For the text-containing cell, return its midpoint in [X, Y] coordinate format. 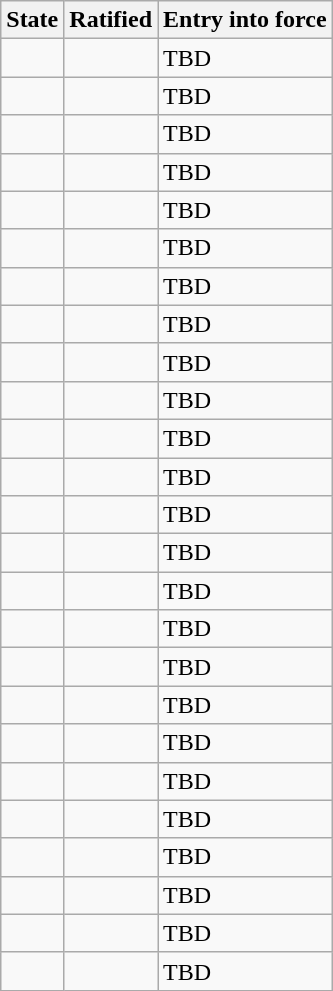
Ratified [111, 20]
State [32, 20]
Entry into force [246, 20]
